From the cell containing the given text, extract its center point as (X, Y) coordinate. 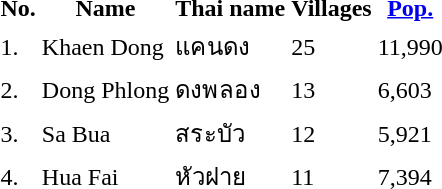
ดงพลอง (230, 90)
12 (332, 133)
Sa Bua (105, 133)
Dong Phlong (105, 90)
25 (332, 46)
สระบัว (230, 133)
Khaen Dong (105, 46)
13 (332, 90)
แคนดง (230, 46)
